For the text-containing cell, return its midpoint in [X, Y] coordinate format. 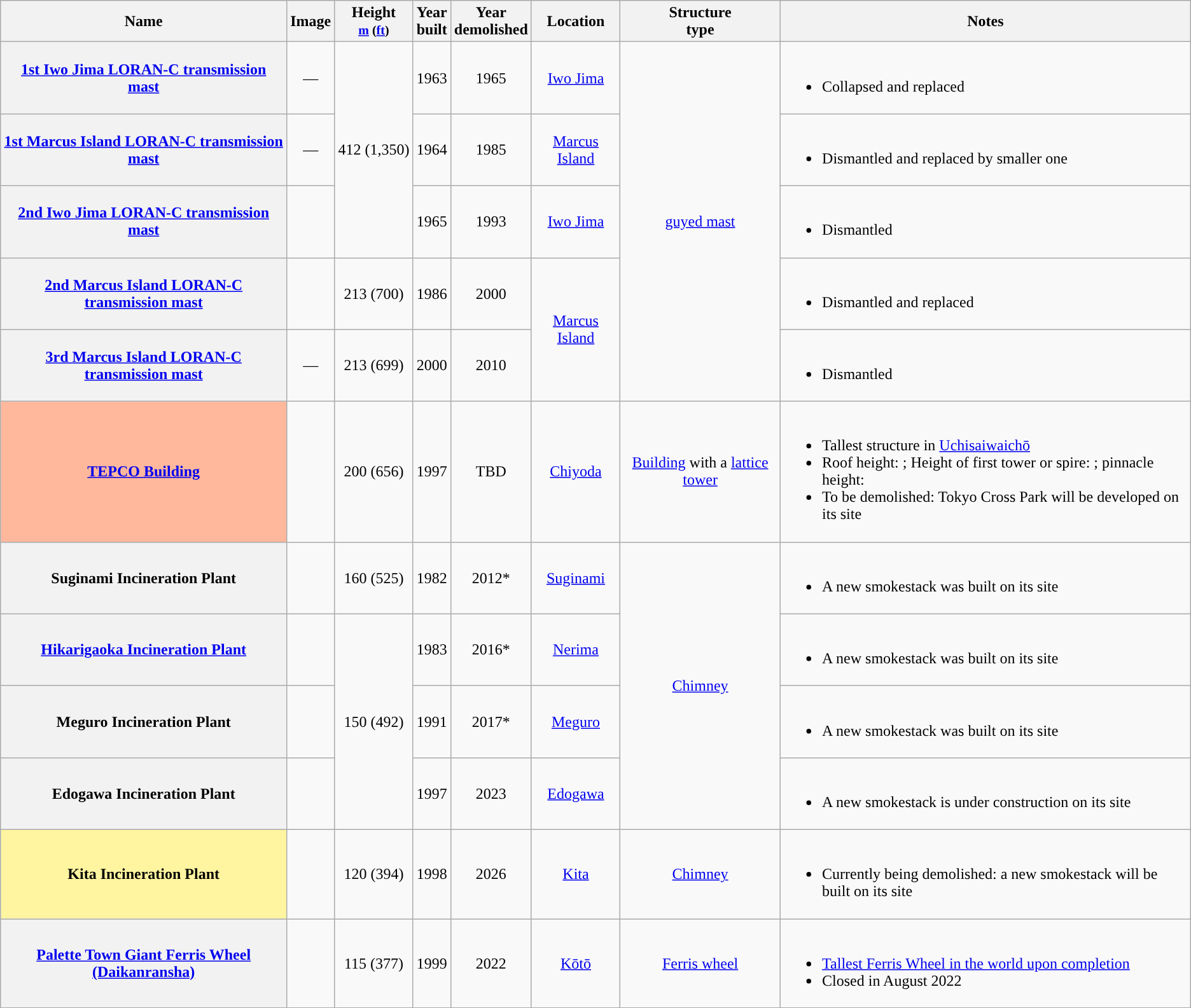
115 (377) [374, 963]
Suginami Incineration Plant [144, 577]
1986 [431, 294]
A new smokestack is under construction on its site [986, 794]
Kita Incineration Plant [144, 874]
Dismantled and replaced by smaller one [986, 150]
Notes [986, 22]
2nd Marcus Island LORAN-C transmission mast [144, 294]
Structuretype [700, 22]
Edogawa Incineration Plant [144, 794]
1993 [491, 221]
Hikarigaoka Incineration Plant [144, 650]
Yeardemolished [491, 22]
2016* [491, 650]
Ferris wheel [700, 963]
200 (656) [374, 472]
2023 [491, 794]
Nerima [575, 650]
Chiyoda [575, 472]
Meguro Incineration Plant [144, 721]
1st Iwo Jima LORAN-C transmission mast [144, 78]
Meguro [575, 721]
2010 [491, 365]
2012* [491, 577]
Heightm (ft) [374, 22]
2026 [491, 874]
Yearbuilt [431, 22]
1999 [431, 963]
2nd Iwo Jima LORAN-C transmission mast [144, 221]
213 (700) [374, 294]
guyed mast [700, 221]
120 (394) [374, 874]
Edogawa [575, 794]
1964 [431, 150]
150 (492) [374, 721]
Palette Town Giant Ferris Wheel (Daikanransha) [144, 963]
TEPCO Building [144, 472]
Location [575, 22]
1985 [491, 150]
Suginami [575, 577]
Kōtō [575, 963]
Collapsed and replaced [986, 78]
1982 [431, 577]
213 (699) [374, 365]
1st Marcus Island LORAN-C transmission mast [144, 150]
Image [310, 22]
1963 [431, 78]
Kita [575, 874]
Tallest Ferris Wheel in the world upon completionClosed in August 2022 [986, 963]
2022 [491, 963]
1998 [431, 874]
1991 [431, 721]
412 (1,350) [374, 150]
3rd Marcus Island LORAN-C transmission mast [144, 365]
TBD [491, 472]
160 (525) [374, 577]
2017* [491, 721]
1983 [431, 650]
Building with a lattice tower [700, 472]
Currently being demolished: a new smokestack will be built on its site [986, 874]
Name [144, 22]
Dismantled and replaced [986, 294]
